For the text-containing cell, return its midpoint in (X, Y) coordinate format. 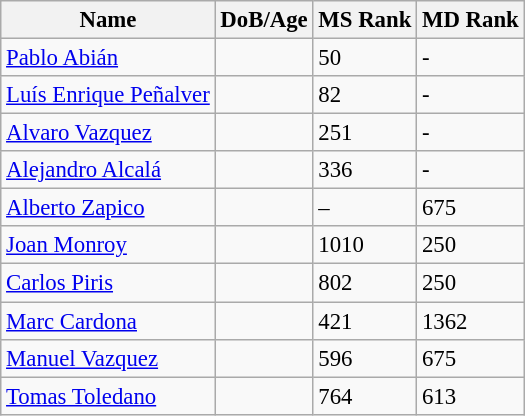
Pablo Abián (108, 58)
421 (365, 321)
MS Rank (365, 20)
Tomas Toledano (108, 396)
613 (470, 396)
– (365, 208)
596 (365, 358)
Luís Enrique Peñalver (108, 95)
1362 (470, 321)
802 (365, 283)
Alvaro Vazquez (108, 133)
Manuel Vazquez (108, 358)
82 (365, 95)
Alejandro Alcalá (108, 170)
251 (365, 133)
Carlos Piris (108, 283)
Alberto Zapico (108, 208)
Joan Monroy (108, 245)
336 (365, 170)
1010 (365, 245)
50 (365, 58)
DoB/Age (264, 20)
Marc Cardona (108, 321)
764 (365, 396)
Name (108, 20)
MD Rank (470, 20)
